Search for the cell housing the specified text and yield its (x, y) center coordinate. 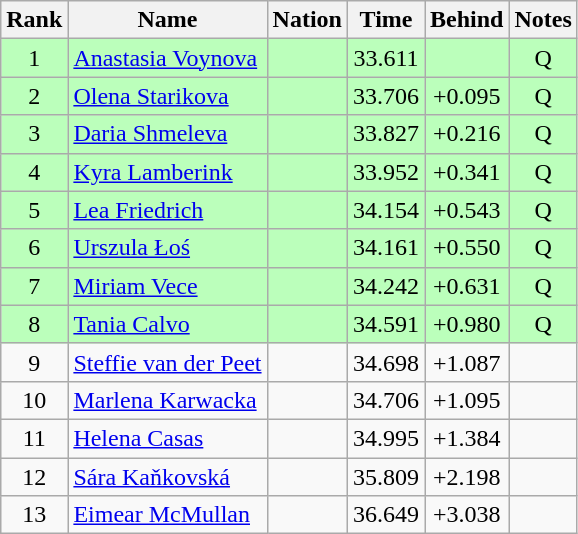
Rank (34, 20)
34.161 (386, 248)
34.995 (386, 438)
Time (386, 20)
Sára Kaňkovská (168, 477)
Name (168, 20)
+0.216 (467, 134)
35.809 (386, 477)
+0.550 (467, 248)
34.698 (386, 362)
+0.095 (467, 96)
Daria Shmeleva (168, 134)
Miriam Vece (168, 286)
34.591 (386, 324)
+1.384 (467, 438)
Lea Friedrich (168, 210)
Kyra Lamberink (168, 172)
Anastasia Voynova (168, 58)
+1.095 (467, 400)
36.649 (386, 515)
33.827 (386, 134)
6 (34, 248)
+0.631 (467, 286)
+3.038 (467, 515)
34.706 (386, 400)
Behind (467, 20)
33.611 (386, 58)
33.706 (386, 96)
+0.543 (467, 210)
+0.980 (467, 324)
9 (34, 362)
Tania Calvo (168, 324)
Marlena Karwacka (168, 400)
3 (34, 134)
2 (34, 96)
8 (34, 324)
Helena Casas (168, 438)
1 (34, 58)
Steffie van der Peet (168, 362)
7 (34, 286)
34.154 (386, 210)
11 (34, 438)
12 (34, 477)
+0.341 (467, 172)
10 (34, 400)
34.242 (386, 286)
33.952 (386, 172)
Nation (307, 20)
Urszula Łoś (168, 248)
Olena Starikova (168, 96)
+2.198 (467, 477)
13 (34, 515)
Eimear McMullan (168, 515)
5 (34, 210)
+1.087 (467, 362)
Notes (543, 20)
4 (34, 172)
